Detect which cell encompasses the target text, then output its [X, Y] center coordinate. 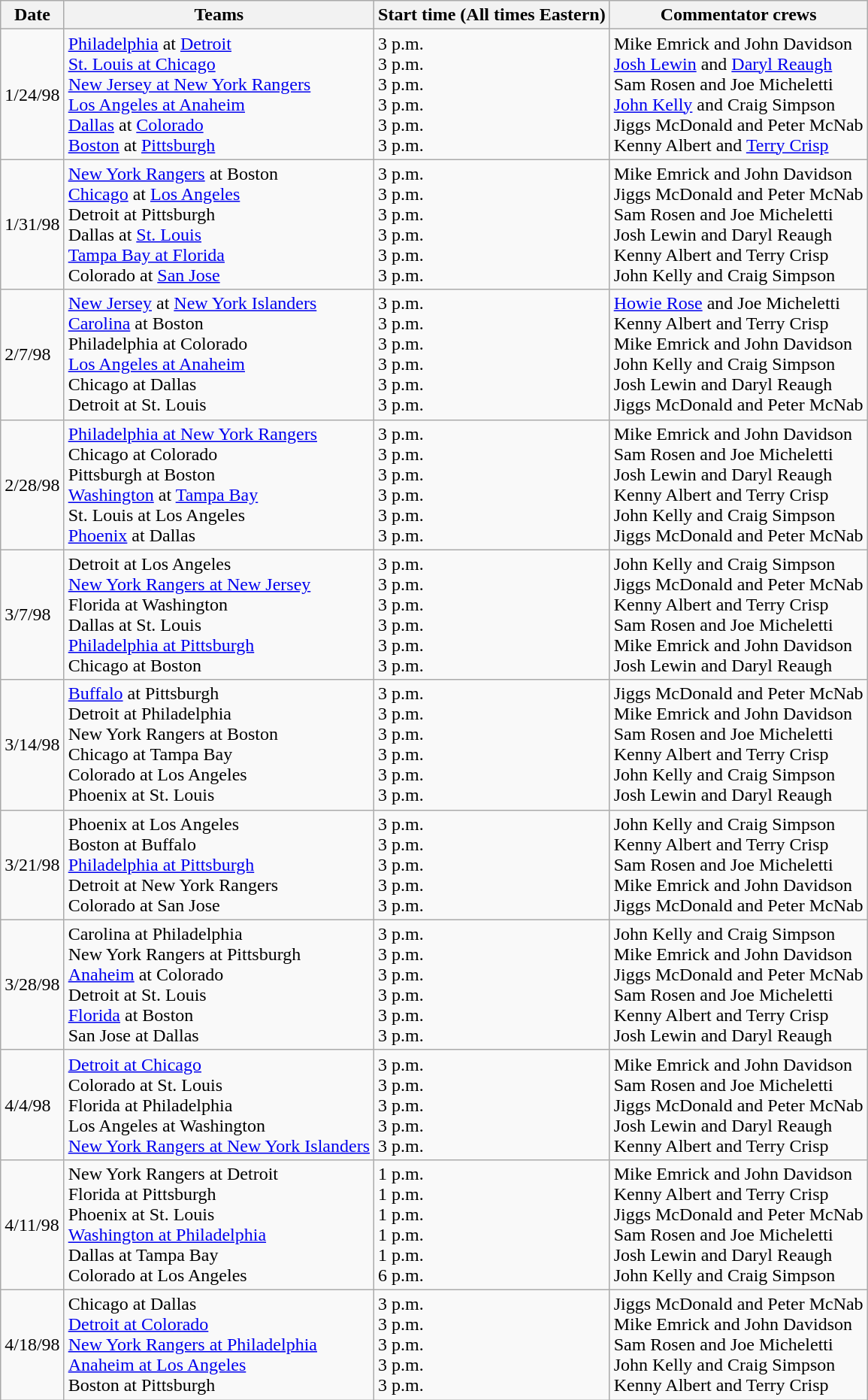
Philadelphia at New York RangersChicago at ColoradoPittsburgh at BostonWashington at Tampa BaySt. Louis at Los AngelesPhoenix at Dallas [219, 484]
New York Rangers at DetroitFlorida at PittsburghPhoenix at St. LouisWashington at PhiladelphiaDallas at Tampa BayColorado at Los Angeles [219, 1224]
Detroit at Los AngelesNew York Rangers at New JerseyFlorida at WashingtonDallas at St. LouisPhiladelphia at PittsburghChicago at Boston [219, 615]
John Kelly and Craig SimpsonKenny Albert and Terry CrispSam Rosen and Joe MichelettiMike Emrick and John DavidsonJiggs McDonald and Peter McNab [738, 865]
Philadelphia at DetroitSt. Louis at ChicagoNew Jersey at New York RangersLos Angeles at AnaheimDallas at ColoradoBoston at Pittsburgh [219, 95]
1/24/98 [32, 95]
Mike Emrick and John DavidsonSam Rosen and Joe MichelettiJiggs McDonald and Peter McNabJosh Lewin and Daryl ReaughKenny Albert and Terry Crisp [738, 1105]
Buffalo at PittsburghDetroit at PhiladelphiaNew York Rangers at BostonChicago at Tampa BayColorado at Los AngelesPhoenix at St. Louis [219, 744]
3/28/98 [32, 985]
Carolina at PhiladelphiaNew York Rangers at PittsburghAnaheim at ColoradoDetroit at St. LouisFlorida at BostonSan Jose at Dallas [219, 985]
3/7/98 [32, 615]
New Jersey at New York IslandersCarolina at BostonPhiladelphia at ColoradoLos Angeles at AnaheimChicago at DallasDetroit at St. Louis [219, 355]
4/11/98 [32, 1224]
1/31/98 [32, 224]
Teams [219, 15]
1 p.m.1 p.m.1 p.m.1 p.m.1 p.m.6 p.m. [492, 1224]
4/4/98 [32, 1105]
2/28/98 [32, 484]
Detroit at ChicagoColorado at St. LouisFlorida at PhiladelphiaLos Angeles at WashingtonNew York Rangers at New York Islanders [219, 1105]
New York Rangers at BostonChicago at Los AngelesDetroit at PittsburghDallas at St. LouisTampa Bay at FloridaColorado at San Jose [219, 224]
4/18/98 [32, 1344]
Phoenix at Los AngelesBoston at BuffaloPhiladelphia at PittsburghDetroit at New York RangersColorado at San Jose [219, 865]
3/21/98 [32, 865]
Start time (All times Eastern) [492, 15]
3/14/98 [32, 744]
Jiggs McDonald and Peter McNabMike Emrick and John DavidsonSam Rosen and Joe MichelettiJohn Kelly and Craig SimpsonKenny Albert and Terry Crisp [738, 1344]
Date [32, 15]
Chicago at DallasDetroit at ColoradoNew York Rangers at PhiladelphiaAnaheim at Los AngelesBoston at Pittsburgh [219, 1344]
2/7/98 [32, 355]
Commentator crews [738, 15]
